Search for the cell housing the specified text and yield its [x, y] center coordinate. 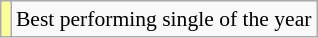
Best performing single of the year [164, 19]
